Pinpoint the cell where the given text exists, returning its [X, Y] midpoint coordinate. 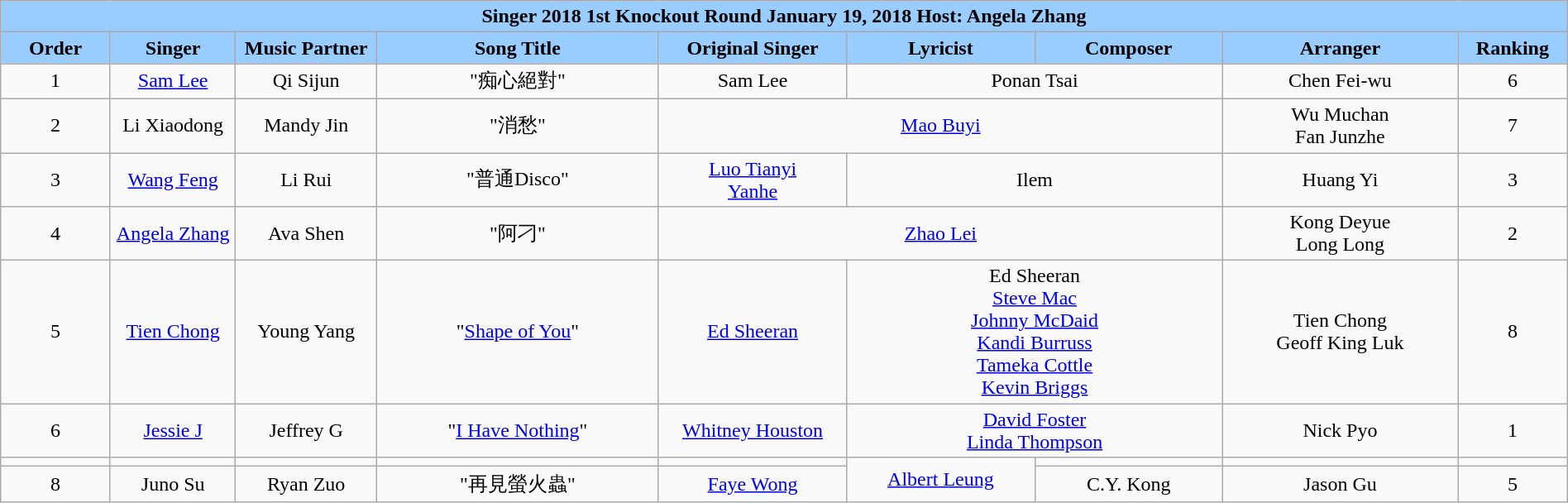
Angela Zhang [173, 233]
Original Singer [753, 48]
Nick Pyo [1340, 430]
Qi Sijun [306, 81]
Ava Shen [306, 233]
Zhao Lei [940, 233]
"阿刁" [518, 233]
7 [1513, 126]
Faye Wong [753, 485]
Luo TianyiYanhe [753, 179]
Mao Buyi [940, 126]
Li Xiaodong [173, 126]
Ed Sheeran [753, 333]
Tien ChongGeoff King Luk [1340, 333]
Singer 2018 1st Knockout Round January 19, 2018 Host: Angela Zhang [784, 17]
"I Have Nothing" [518, 430]
Chen Fei-wu [1340, 81]
Mandy Jin [306, 126]
Jessie J [173, 430]
Young Yang [306, 333]
Huang Yi [1340, 179]
Composer [1128, 48]
"Shape of You" [518, 333]
Song Title [518, 48]
4 [56, 233]
Arranger [1340, 48]
Jeffrey G [306, 430]
Ed SheeranSteve MacJohnny McDaidKandi BurrussTameka CottleKevin Briggs [1035, 333]
"消愁" [518, 126]
Jason Gu [1340, 485]
Wang Feng [173, 179]
Ranking [1513, 48]
Ilem [1035, 179]
Order [56, 48]
"普通Disco" [518, 179]
Tien Chong [173, 333]
C.Y. Kong [1128, 485]
Ryan Zuo [306, 485]
Lyricist [941, 48]
Singer [173, 48]
Li Rui [306, 179]
"痴心絕對" [518, 81]
Music Partner [306, 48]
Albert Leung [941, 480]
"再見螢火蟲" [518, 485]
Whitney Houston [753, 430]
Kong DeyueLong Long [1340, 233]
Wu MuchanFan Junzhe [1340, 126]
David Foster Linda Thompson [1035, 430]
Ponan Tsai [1035, 81]
Juno Su [173, 485]
